Output the [x, y] coordinate of the center of the cell containing the given text.  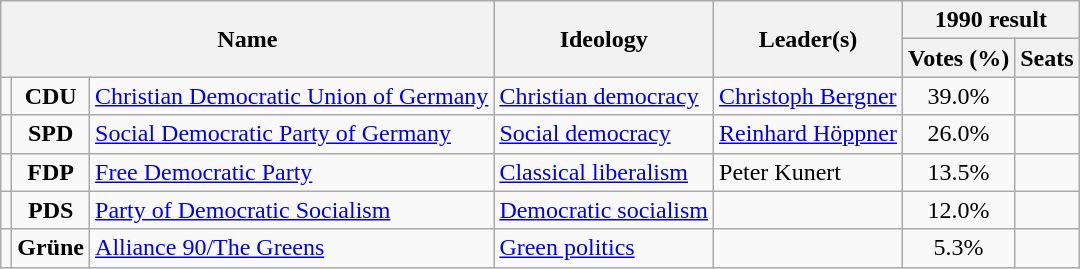
Alliance 90/The Greens [292, 248]
Christian democracy [604, 96]
Peter Kunert [808, 172]
Social democracy [604, 134]
39.0% [959, 96]
12.0% [959, 210]
FDP [51, 172]
Seats [1047, 58]
SPD [51, 134]
Name [248, 39]
Leader(s) [808, 39]
Grüne [51, 248]
Christoph Bergner [808, 96]
PDS [51, 210]
Green politics [604, 248]
Party of Democratic Socialism [292, 210]
Classical liberalism [604, 172]
CDU [51, 96]
Social Democratic Party of Germany [292, 134]
Reinhard Höppner [808, 134]
Votes (%) [959, 58]
13.5% [959, 172]
26.0% [959, 134]
Ideology [604, 39]
Christian Democratic Union of Germany [292, 96]
1990 result [992, 20]
5.3% [959, 248]
Free Democratic Party [292, 172]
Democratic socialism [604, 210]
